Return the (X, Y) coordinate for the center point of the cell that contains the specified text.  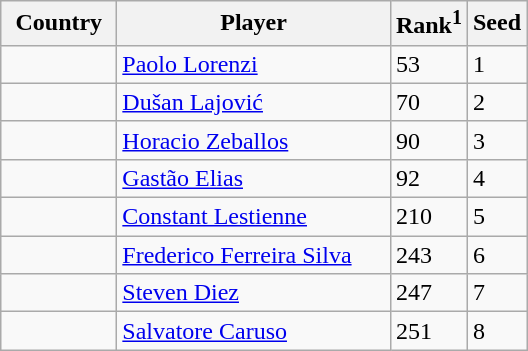
Constant Lestienne (254, 217)
Player (254, 24)
6 (496, 255)
Paolo Lorenzi (254, 64)
Country (59, 24)
5 (496, 217)
53 (428, 64)
Dušan Lajović (254, 102)
251 (428, 331)
Gastão Elias (254, 178)
Frederico Ferreira Silva (254, 255)
4 (496, 178)
2 (496, 102)
Steven Diez (254, 293)
Salvatore Caruso (254, 331)
210 (428, 217)
1 (496, 64)
3 (496, 140)
8 (496, 331)
243 (428, 255)
Horacio Zeballos (254, 140)
92 (428, 178)
7 (496, 293)
Seed (496, 24)
Rank1 (428, 24)
247 (428, 293)
70 (428, 102)
90 (428, 140)
